Provide the (x, y) coordinate of the cell's center where the given text is located.  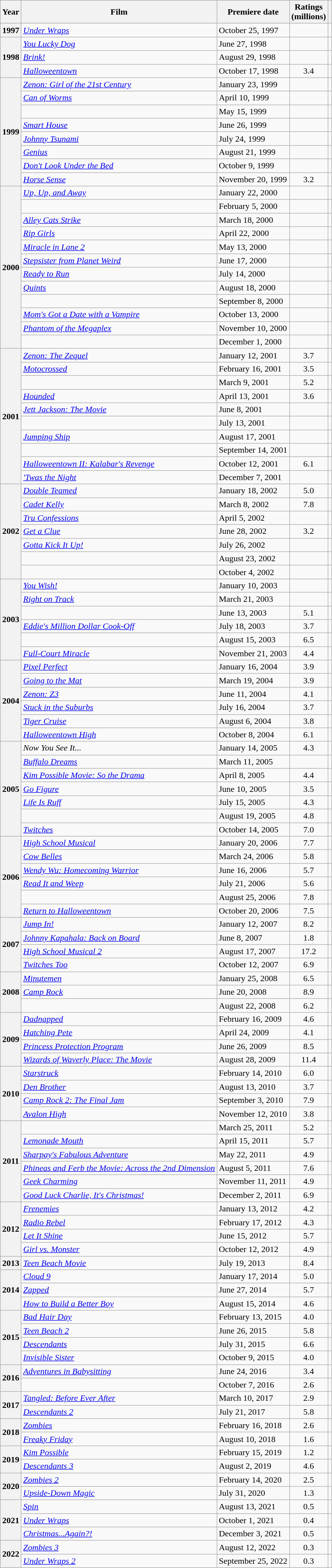
February 14, 2020 (253, 1479)
May 15, 1999 (253, 111)
March 21, 2003 (253, 599)
April 24, 2009 (253, 1032)
2018 (11, 1432)
Cloud 9 (119, 1277)
Sharpay's Fabulous Adventure (119, 1154)
March 18, 2000 (253, 220)
Upside-Down Magic (119, 1493)
July 31, 2020 (253, 1493)
November 20, 1999 (253, 179)
2021 (11, 1520)
Zenon: Z3 (119, 694)
Brink! (119, 57)
Halloweentown II: Kalabar's Revenge (119, 464)
February 17, 2012 (253, 1222)
Minutemen (119, 978)
2017 (11, 1405)
Under Wraps 2 (119, 1561)
1999 (11, 132)
January 23, 1999 (253, 84)
July 14, 2000 (253, 274)
October 4, 2002 (253, 572)
June 17, 2000 (253, 261)
March 8, 2002 (253, 504)
Freaky Friday (119, 1439)
Zenon: Girl of the 21st Century (119, 84)
3.6 (309, 396)
Radio Rebel (119, 1222)
2003 (11, 619)
8.2 (309, 924)
July 21, 2017 (253, 1412)
Phantom of the Megaplex (119, 328)
High School Musical 2 (119, 951)
Zapped (119, 1290)
2011 (11, 1161)
6.2 (309, 1005)
April 8, 2005 (253, 775)
Genius (119, 152)
Adventures in Babysitting (119, 1371)
2001 (11, 416)
August 25, 2006 (253, 897)
September 8, 2000 (253, 301)
Right on Track (119, 599)
8.5 (309, 1046)
August 10, 2018 (253, 1439)
11.4 (309, 1060)
August 17, 2007 (253, 951)
Zenon: The Zequel (119, 355)
Cadet Kelly (119, 504)
November 10, 2000 (253, 328)
Tru Confessions (119, 518)
7.6 (309, 1168)
2.9 (309, 1398)
January 22, 2000 (253, 193)
July 21, 2006 (253, 884)
Frenemies (119, 1209)
7.9 (309, 1100)
June 26, 1999 (253, 125)
Ready to Run (119, 274)
Eddie's Million Dollar Cook-Off (119, 626)
August 28, 2009 (253, 1060)
November 11, 2011 (253, 1182)
Girl vs. Monster (119, 1249)
You Lucky Dog (119, 44)
June 20, 2008 (253, 992)
April 5, 2002 (253, 518)
Spin (119, 1507)
August 13, 2010 (253, 1087)
7.7 (309, 843)
2022 (11, 1554)
Stuck in the Suburbs (119, 707)
Hounded (119, 396)
Geek Charming (119, 1182)
6.6 (309, 1344)
5.6 (309, 884)
June 26, 2009 (253, 1046)
April 22, 2000 (253, 233)
June 26, 2015 (253, 1331)
Starstruck (119, 1073)
September 25, 2022 (253, 1561)
Tiger Cruise (119, 721)
October 14, 2005 (253, 830)
January 14, 2005 (253, 748)
February 5, 2000 (253, 206)
September 14, 2001 (253, 450)
August 15, 2003 (253, 640)
July 26, 2002 (253, 545)
December 1, 2000 (253, 342)
October 9, 1999 (253, 165)
2006 (11, 877)
August 21, 1999 (253, 152)
January 18, 2002 (253, 491)
October 20, 2006 (253, 911)
June 27, 2014 (253, 1290)
1997 (11, 30)
June 11, 2004 (253, 694)
5.1 (309, 612)
2013 (11, 1263)
Miracle in Lane 2 (119, 247)
August 2, 2019 (253, 1466)
Jump In! (119, 924)
Christmas...Again?! (119, 1534)
Kim Possible (119, 1452)
Motocrossed (119, 369)
You Wish! (119, 585)
Rip Girls (119, 233)
2005 (11, 789)
June 24, 2016 (253, 1371)
Phineas and Ferb the Movie: Across the 2nd Dimension (119, 1168)
December 7, 2001 (253, 477)
June 16, 2006 (253, 870)
Camp Rock (119, 992)
July 13, 2001 (253, 423)
Avalon High (119, 1114)
Descendants (119, 1344)
Halloweentown (119, 71)
4.2 (309, 1209)
17.2 (309, 951)
Lemonade Mouth (119, 1141)
August 29, 1998 (253, 57)
Wizards of Waverly Place: The Movie (119, 1060)
Mom's Got a Date with a Vampire (119, 315)
January 12, 2001 (253, 355)
Dadnapped (119, 1019)
Alley Cats Strike (119, 220)
January 20, 2006 (253, 843)
January 17, 2014 (253, 1277)
February 16, 2018 (253, 1425)
4.8 (309, 816)
Gotta Kick It Up! (119, 545)
Zombies (119, 1425)
March 9, 2001 (253, 382)
Twitches Too (119, 965)
Let It Shine (119, 1236)
October 12, 2001 (253, 464)
June 13, 2003 (253, 612)
August 12, 2022 (253, 1547)
2000 (11, 268)
Teen Beach Movie (119, 1263)
Johnny Tsunami (119, 138)
December 2, 2011 (253, 1195)
Jett Jackson: The Movie (119, 410)
8.9 (309, 992)
Johnny Kapahala: Back on Board (119, 938)
Don't Look Under the Bed (119, 165)
March 25, 2011 (253, 1127)
7.5 (309, 911)
May 22, 2011 (253, 1154)
0.4 (309, 1520)
July 15, 2005 (253, 802)
1.8 (309, 938)
January 10, 2003 (253, 585)
May 13, 2000 (253, 247)
Pixel Perfect (119, 667)
Horse Sense (119, 179)
2015 (11, 1337)
July 19, 2013 (253, 1263)
Year (11, 12)
July 31, 2015 (253, 1344)
Ratings(millions) (309, 12)
Halloweentown High (119, 735)
August 18, 2000 (253, 288)
June 15, 2012 (253, 1236)
Read It and Weep (119, 884)
March 11, 2005 (253, 762)
Full-Court Miracle (119, 653)
1.6 (309, 1439)
2004 (11, 701)
June 10, 2005 (253, 789)
High School Musical (119, 843)
Kim Possible Movie: So the Drama (119, 775)
Going to the Mat (119, 680)
Buffalo Dreams (119, 762)
October 9, 2015 (253, 1358)
August 15, 2014 (253, 1304)
Twitches (119, 830)
October 7, 2016 (253, 1385)
1.2 (309, 1452)
Premiere date (253, 12)
March 24, 2006 (253, 857)
8.4 (309, 1263)
August 22, 2008 (253, 1005)
February 14, 2010 (253, 1073)
Film (119, 12)
2016 (11, 1378)
August 5, 2011 (253, 1168)
Get a Clue (119, 531)
October 13, 2000 (253, 315)
1998 (11, 57)
October 1, 2021 (253, 1520)
October 12, 2007 (253, 965)
Wendy Wu: Homecoming Warrior (119, 870)
2019 (11, 1459)
Invisible Sister (119, 1358)
March 10, 2017 (253, 1398)
April 10, 1999 (253, 98)
July 18, 2003 (253, 626)
7.0 (309, 830)
August 17, 2001 (253, 437)
2007 (11, 945)
2009 (11, 1039)
Descendants 2 (119, 1412)
Return to Halloweentown (119, 911)
June 28, 2002 (253, 531)
2.5 (309, 1479)
2012 (11, 1229)
Stepsister from Planet Weird (119, 261)
August 19, 2005 (253, 816)
August 6, 2004 (253, 721)
June 8, 2007 (253, 938)
Princess Protection Program (119, 1046)
April 13, 2001 (253, 396)
November 12, 2010 (253, 1114)
February 13, 2015 (253, 1317)
January 13, 2012 (253, 1209)
Descendants 3 (119, 1466)
Smart House (119, 125)
July 16, 2004 (253, 707)
October 12, 2012 (253, 1249)
2020 (11, 1486)
Good Luck Charlie, It's Christmas! (119, 1195)
September 3, 2010 (253, 1100)
June 8, 2001 (253, 410)
Up, Up, and Away (119, 193)
2014 (11, 1290)
Cow Belles (119, 857)
April 15, 2011 (253, 1141)
October 25, 1997 (253, 30)
Tangled: Before Ever After (119, 1398)
6.0 (309, 1073)
January 12, 2007 (253, 924)
Teen Beach 2 (119, 1331)
Can of Worms (119, 98)
August 23, 2002 (253, 558)
February 15, 2019 (253, 1452)
Zombies 2 (119, 1479)
Life Is Ruff (119, 802)
December 3, 2021 (253, 1534)
'Twas the Night (119, 477)
2008 (11, 992)
Quints (119, 288)
Now You See It... (119, 748)
Double Teamed (119, 491)
Zombies 3 (119, 1547)
Bad Hair Day (119, 1317)
Hatching Pete (119, 1032)
October 17, 1998 (253, 71)
Go Figure (119, 789)
How to Build a Better Boy (119, 1304)
June 27, 1998 (253, 44)
1.3 (309, 1493)
2002 (11, 531)
July 24, 1999 (253, 138)
February 16, 2009 (253, 1019)
2010 (11, 1094)
January 16, 2004 (253, 667)
October 8, 2004 (253, 735)
Camp Rock 2: The Final Jam (119, 1100)
November 21, 2003 (253, 653)
August 13, 2021 (253, 1507)
Jumping Ship (119, 437)
January 25, 2008 (253, 978)
February 16, 2001 (253, 369)
March 19, 2004 (253, 680)
Den Brother (119, 1087)
